Output the [x, y] coordinate of the center of the cell containing the given text.  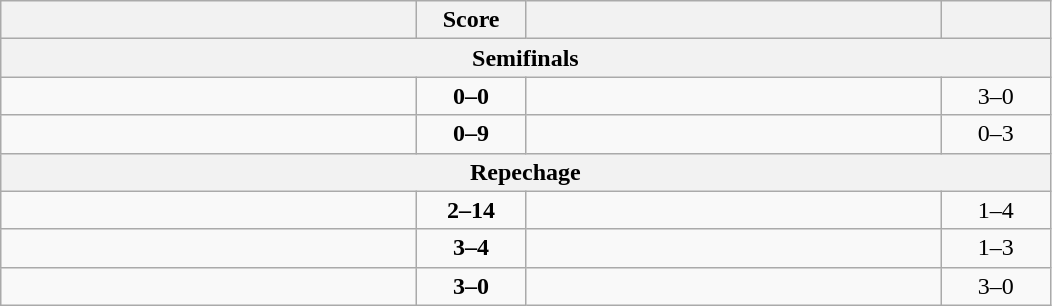
Repechage [526, 172]
1–3 [996, 248]
2–14 [472, 210]
Score [472, 20]
1–4 [996, 210]
0–3 [996, 134]
0–9 [472, 134]
0–0 [472, 96]
3–4 [472, 248]
Semifinals [526, 58]
